From the cell containing the given text, extract its center point as [x, y] coordinate. 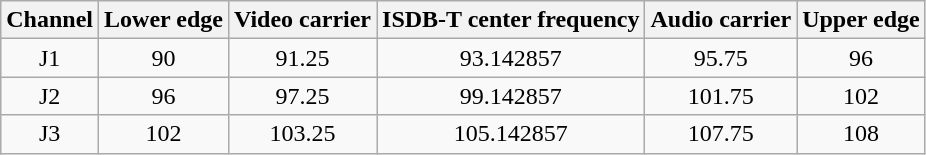
108 [862, 134]
J2 [50, 96]
J1 [50, 58]
Upper edge [862, 20]
105.142857 [511, 134]
107.75 [721, 134]
101.75 [721, 96]
90 [164, 58]
97.25 [302, 96]
95.75 [721, 58]
93.142857 [511, 58]
Channel [50, 20]
99.142857 [511, 96]
91.25 [302, 58]
Lower edge [164, 20]
103.25 [302, 134]
Audio carrier [721, 20]
ISDB-T center frequency [511, 20]
Video carrier [302, 20]
J3 [50, 134]
